Determine the [x, y] coordinate at the center of the cell enclosing the given text.  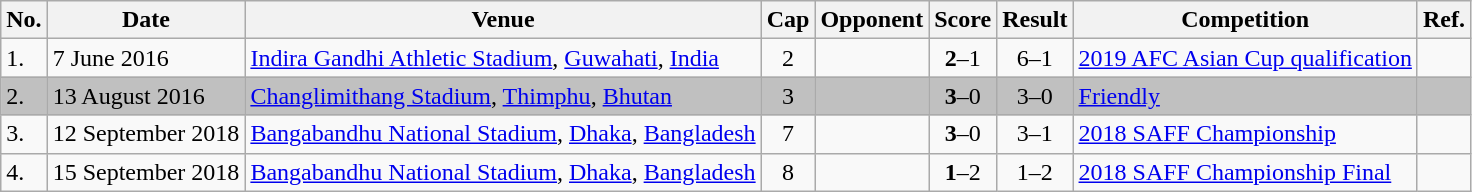
Date [146, 20]
2–1 [963, 58]
7 [788, 134]
13 August 2016 [146, 96]
3 [788, 96]
6–1 [1035, 58]
2018 SAFF Championship [1245, 134]
Result [1035, 20]
Indira Gandhi Athletic Stadium, Guwahati, India [503, 58]
15 September 2018 [146, 172]
1. [24, 58]
Venue [503, 20]
2. [24, 96]
Competition [1245, 20]
12 September 2018 [146, 134]
2 [788, 58]
Ref. [1444, 20]
2019 AFC Asian Cup qualification [1245, 58]
Cap [788, 20]
3. [24, 134]
7 June 2016 [146, 58]
4. [24, 172]
8 [788, 172]
Score [963, 20]
Opponent [872, 20]
3–1 [1035, 134]
Friendly [1245, 96]
Changlimithang Stadium, Thimphu, Bhutan [503, 96]
No. [24, 20]
2018 SAFF Championship Final [1245, 172]
